Provide the (X, Y) coordinate of the cell's center where the given text is located.  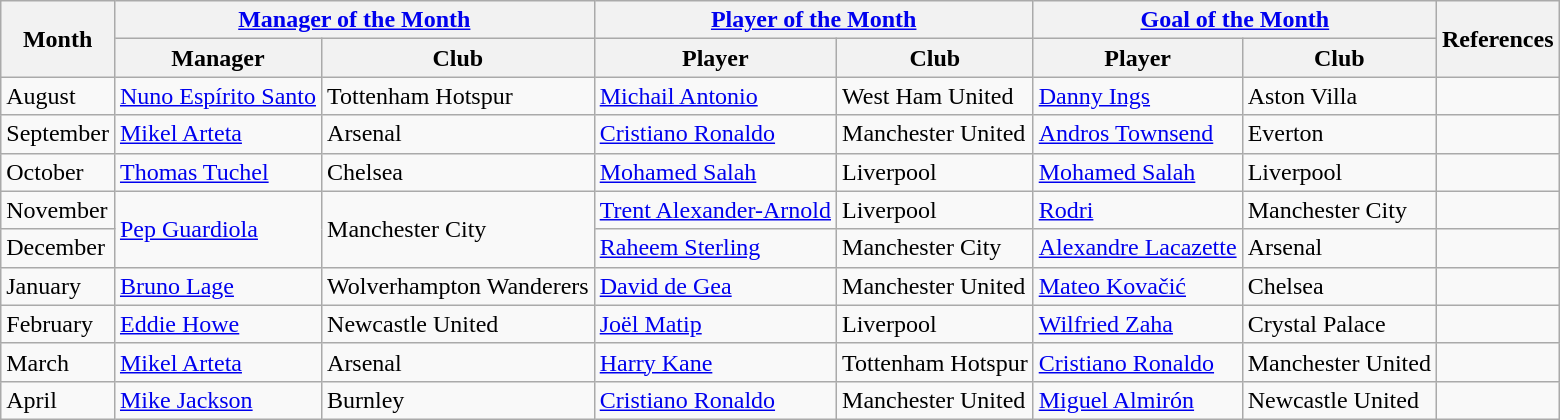
November (58, 210)
December (58, 248)
January (58, 286)
Manager of the Month (354, 20)
Mateo Kovačić (1138, 286)
Mike Jackson (218, 400)
Rodri (1138, 210)
Joël Matip (715, 324)
West Ham United (936, 96)
Michail Antonio (715, 96)
Player of the Month (814, 20)
References (1498, 39)
Danny Ings (1138, 96)
Nuno Espírito Santo (218, 96)
August (58, 96)
Trent Alexander-Arnold (715, 210)
October (58, 172)
Alexandre Lacazette (1138, 248)
Aston Villa (1339, 96)
Miguel Almirón (1138, 400)
Crystal Palace (1339, 324)
Everton (1339, 134)
Pep Guardiola (218, 229)
Burnley (458, 400)
Wilfried Zaha (1138, 324)
March (58, 362)
February (58, 324)
Wolverhampton Wanderers (458, 286)
April (58, 400)
Month (58, 39)
Thomas Tuchel (218, 172)
Andros Townsend (1138, 134)
Harry Kane (715, 362)
David de Gea (715, 286)
Bruno Lage (218, 286)
September (58, 134)
Goal of the Month (1234, 20)
Manager (218, 58)
Raheem Sterling (715, 248)
Eddie Howe (218, 324)
